Search for the cell housing the specified text and yield its [x, y] center coordinate. 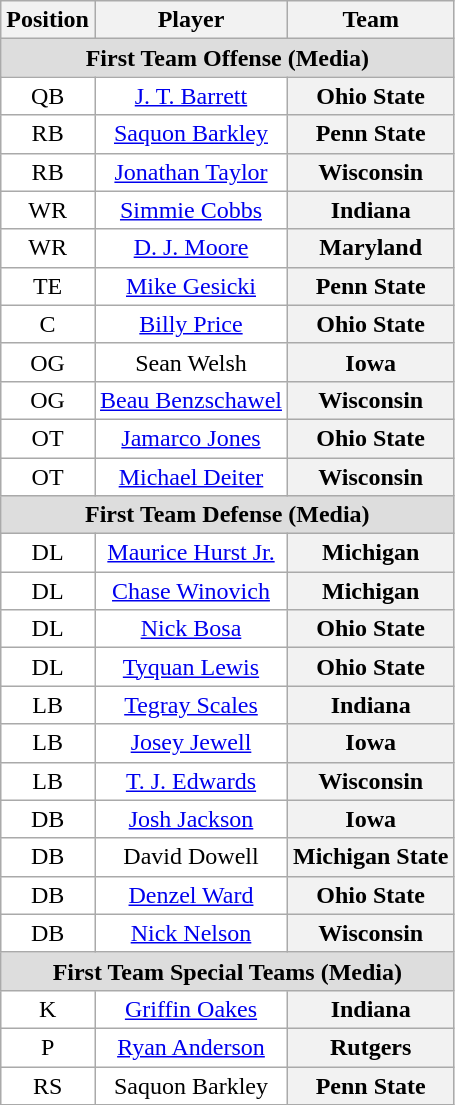
T. J. Edwards [190, 781]
Nick Nelson [190, 933]
Mike Gesicki [190, 286]
Michigan State [370, 857]
Jonathan Taylor [190, 172]
J. T. Barrett [190, 96]
Jamarco Jones [190, 438]
Rutgers [370, 1047]
Michael Deiter [190, 477]
Billy Price [190, 324]
P [48, 1047]
RS [48, 1085]
Maurice Hurst Jr. [190, 553]
Denzel Ward [190, 895]
C [48, 324]
Simmie Cobbs [190, 210]
First Team Offense (Media) [228, 58]
TE [48, 286]
First Team Defense (Media) [228, 515]
First Team Special Teams (Media) [228, 971]
K [48, 1009]
D. J. Moore [190, 248]
Sean Welsh [190, 362]
Josey Jewell [190, 743]
Nick Bosa [190, 629]
Ryan Anderson [190, 1047]
Chase Winovich [190, 591]
QB [48, 96]
Position [48, 20]
Tyquan Lewis [190, 667]
Team [370, 20]
Maryland [370, 248]
David Dowell [190, 857]
Josh Jackson [190, 819]
Griffin Oakes [190, 1009]
Player [190, 20]
Tegray Scales [190, 705]
Beau Benzschawel [190, 400]
